Return the [X, Y] coordinate for the center point of the cell that contains the specified text.  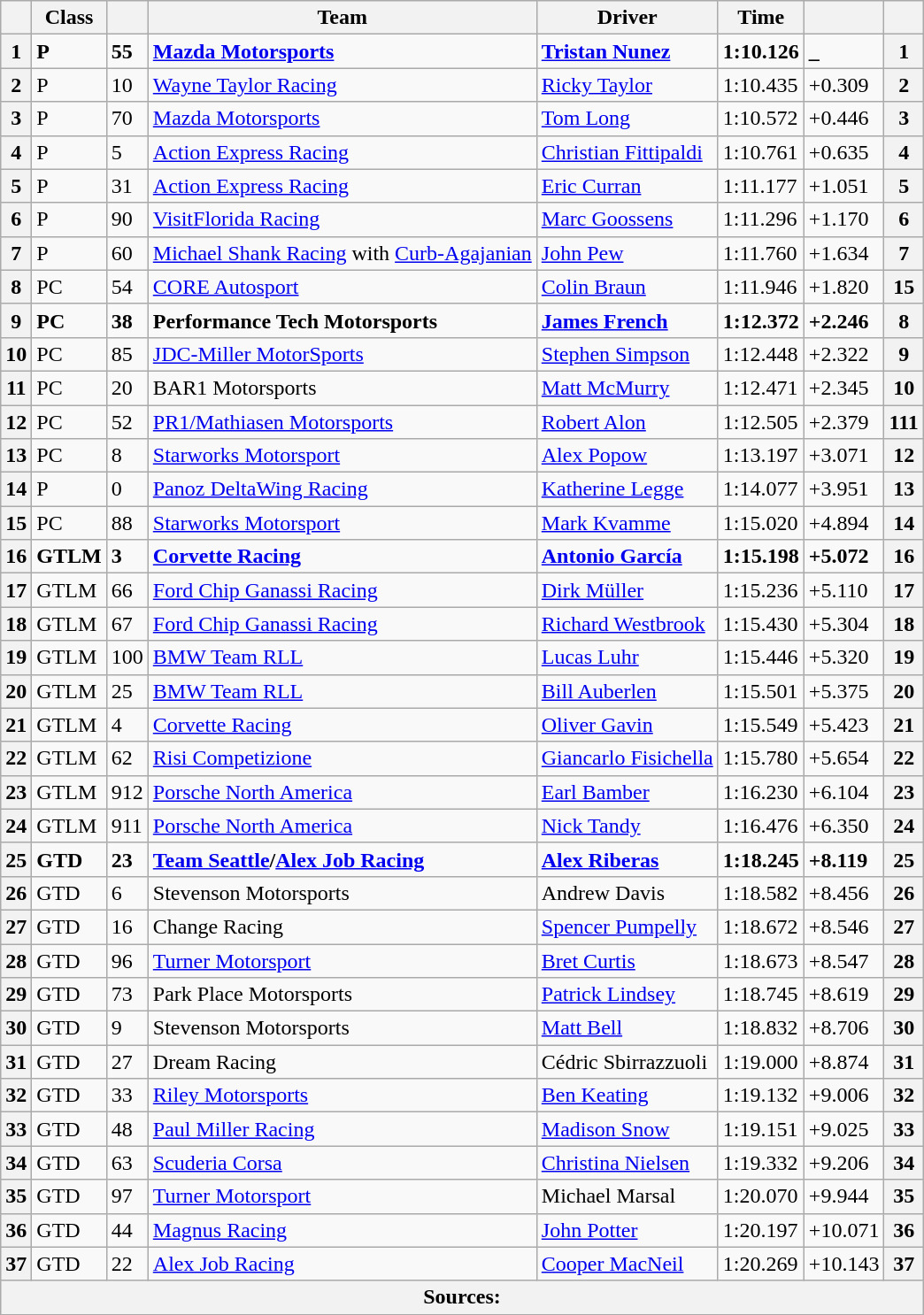
Alex Popow [627, 456]
John Pew [627, 253]
1:15.198 [761, 557]
1:10.761 [761, 152]
Christina Nielsen [627, 1163]
Patrick Lindsey [627, 995]
Tristan Nunez [627, 51]
62 [127, 758]
1:20.197 [761, 1230]
Richard Westbrook [627, 624]
11 [16, 388]
+3.951 [844, 489]
Nick Tandy [627, 826]
CORE Autosport [342, 287]
Park Place Motorsports [342, 995]
1:12.505 [761, 422]
88 [127, 523]
Matt McMurry [627, 388]
+2.322 [844, 354]
Christian Fittipaldi [627, 152]
70 [127, 119]
96 [127, 960]
Team [342, 18]
Antonio García [627, 557]
55 [127, 51]
Ben Keating [627, 1096]
+5.375 [844, 691]
Team Seattle/Alex Job Racing [342, 859]
+10.071 [844, 1230]
Matt Bell [627, 1028]
Wayne Taylor Racing [342, 85]
+9.944 [844, 1196]
+8.706 [844, 1028]
912 [127, 792]
BAR1 Motorsports [342, 388]
+0.309 [844, 85]
1:15.446 [761, 657]
1:20.269 [761, 1264]
Marc Goossens [627, 219]
1:10.572 [761, 119]
Scuderia Corsa [342, 1163]
Michael Marsal [627, 1196]
VisitFlorida Racing [342, 219]
Oliver Gavin [627, 725]
+5.304 [844, 624]
1:18.832 [761, 1028]
+5.320 [844, 657]
63 [127, 1163]
67 [127, 624]
+6.104 [844, 792]
111 [904, 422]
97 [127, 1196]
54 [127, 287]
+8.119 [844, 859]
Bill Auberlen [627, 691]
1:15.236 [761, 590]
1:18.582 [761, 893]
1:16.230 [761, 792]
+2.246 [844, 320]
Ricky Taylor [627, 85]
Colin Braun [627, 287]
1:18.673 [761, 960]
1:11.296 [761, 219]
1:19.332 [761, 1163]
+2.345 [844, 388]
+0.446 [844, 119]
1:10.435 [761, 85]
1:11.760 [761, 253]
Riley Motorsports [342, 1096]
+8.874 [844, 1062]
44 [127, 1230]
1:12.471 [761, 388]
90 [127, 219]
1:11.177 [761, 186]
1:15.549 [761, 725]
60 [127, 253]
1:12.448 [761, 354]
Performance Tech Motorsports [342, 320]
+0.635 [844, 152]
+2.379 [844, 422]
1:11.946 [761, 287]
Magnus Racing [342, 1230]
Paul Miller Racing [342, 1129]
Earl Bamber [627, 792]
Sources: [462, 1297]
66 [127, 590]
0 [127, 489]
Cédric Sbirrazzuoli [627, 1062]
+8.456 [844, 893]
Mark Kvamme [627, 523]
Madison Snow [627, 1129]
1:15.430 [761, 624]
+5.423 [844, 725]
Dream Racing [342, 1062]
38 [127, 320]
Robert Alon [627, 422]
Bret Curtis [627, 960]
+9.006 [844, 1096]
1:19.132 [761, 1096]
1:15.501 [761, 691]
1:18.745 [761, 995]
1:10.126 [761, 51]
JDC-Miller MotorSports [342, 354]
_ [844, 51]
+1.170 [844, 219]
Michael Shank Racing with Curb-Agajanian [342, 253]
52 [127, 422]
John Potter [627, 1230]
PR1/Mathiasen Motorsports [342, 422]
911 [127, 826]
1:15.780 [761, 758]
James French [627, 320]
+5.072 [844, 557]
+9.025 [844, 1129]
1:19.151 [761, 1129]
Panoz DeltaWing Racing [342, 489]
+1.051 [844, 186]
+9.206 [844, 1163]
1:20.070 [761, 1196]
1:16.476 [761, 826]
73 [127, 995]
1:13.197 [761, 456]
+1.634 [844, 253]
+10.143 [844, 1264]
+1.820 [844, 287]
Stephen Simpson [627, 354]
+8.619 [844, 995]
Giancarlo Fisichella [627, 758]
1:15.020 [761, 523]
+5.110 [844, 590]
48 [127, 1129]
100 [127, 657]
Driver [627, 18]
Alex Riberas [627, 859]
Risi Competizione [342, 758]
Class [69, 18]
Cooper MacNeil [627, 1264]
Alex Job Racing [342, 1264]
Dirk Müller [627, 590]
Andrew Davis [627, 893]
+4.894 [844, 523]
1:18.672 [761, 927]
Tom Long [627, 119]
Eric Curran [627, 186]
+8.546 [844, 927]
+6.350 [844, 826]
Lucas Luhr [627, 657]
1:18.245 [761, 859]
85 [127, 354]
1:14.077 [761, 489]
Spencer Pumpelly [627, 927]
Time [761, 18]
+3.071 [844, 456]
Change Racing [342, 927]
+8.547 [844, 960]
Katherine Legge [627, 489]
1:12.372 [761, 320]
1:19.000 [761, 1062]
+5.654 [844, 758]
